Search for the cell housing the specified text and yield its [X, Y] center coordinate. 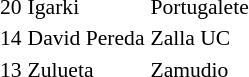
David Pereda [86, 38]
